Capture the cell that displays the provided text and extract its [X, Y] central coordinate. 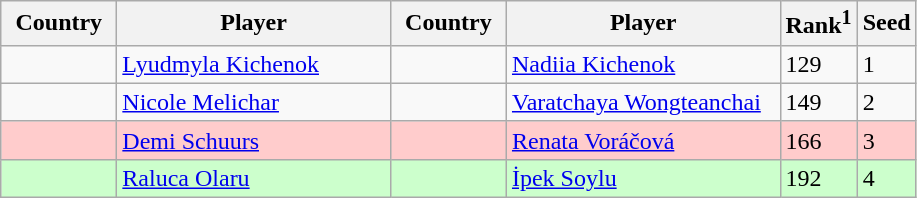
Renata Voráčová [643, 140]
149 [818, 102]
166 [818, 140]
Nadiia Kichenok [643, 64]
Varatchaya Wongteanchai [643, 102]
3 [886, 140]
Rank1 [818, 24]
Seed [886, 24]
129 [818, 64]
Lyudmyla Kichenok [254, 64]
Nicole Melichar [254, 102]
2 [886, 102]
Raluca Olaru [254, 178]
Demi Schuurs [254, 140]
1 [886, 64]
192 [818, 178]
İpek Soylu [643, 178]
4 [886, 178]
